Find where the given text appears and provide that cell's center as [x, y] coordinate. 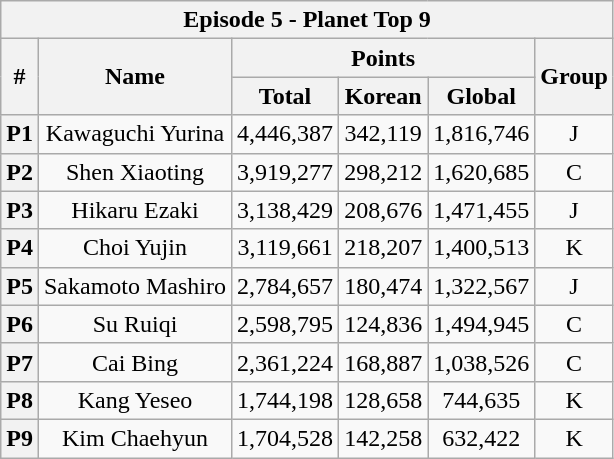
Total [286, 96]
P5 [20, 286]
P8 [20, 400]
342,119 [384, 134]
208,676 [384, 210]
Episode 5 - Planet Top 9 [308, 20]
168,887 [384, 362]
Cai Bing [134, 362]
Name [134, 77]
1,816,746 [482, 134]
3,919,277 [286, 172]
142,258 [384, 438]
124,836 [384, 324]
2,598,795 [286, 324]
4,446,387 [286, 134]
# [20, 77]
Global [482, 96]
1,704,528 [286, 438]
298,212 [384, 172]
P7 [20, 362]
Shen Xiaoting [134, 172]
Group [574, 77]
1,471,455 [482, 210]
1,400,513 [482, 248]
Kawaguchi Yurina [134, 134]
128,658 [384, 400]
632,422 [482, 438]
2,361,224 [286, 362]
Choi Yujin [134, 248]
1,322,567 [482, 286]
P2 [20, 172]
P9 [20, 438]
Kim Chaehyun [134, 438]
3,119,661 [286, 248]
1,494,945 [482, 324]
P4 [20, 248]
744,635 [482, 400]
1,038,526 [482, 362]
3,138,429 [286, 210]
218,207 [384, 248]
1,744,198 [286, 400]
Su Ruiqi [134, 324]
Hikaru Ezaki [134, 210]
1,620,685 [482, 172]
Points [384, 58]
180,474 [384, 286]
Korean [384, 96]
Kang Yeseo [134, 400]
2,784,657 [286, 286]
P3 [20, 210]
P6 [20, 324]
Sakamoto Mashiro [134, 286]
P1 [20, 134]
